Locate the cell with the specified text and output its [X, Y] center coordinate. 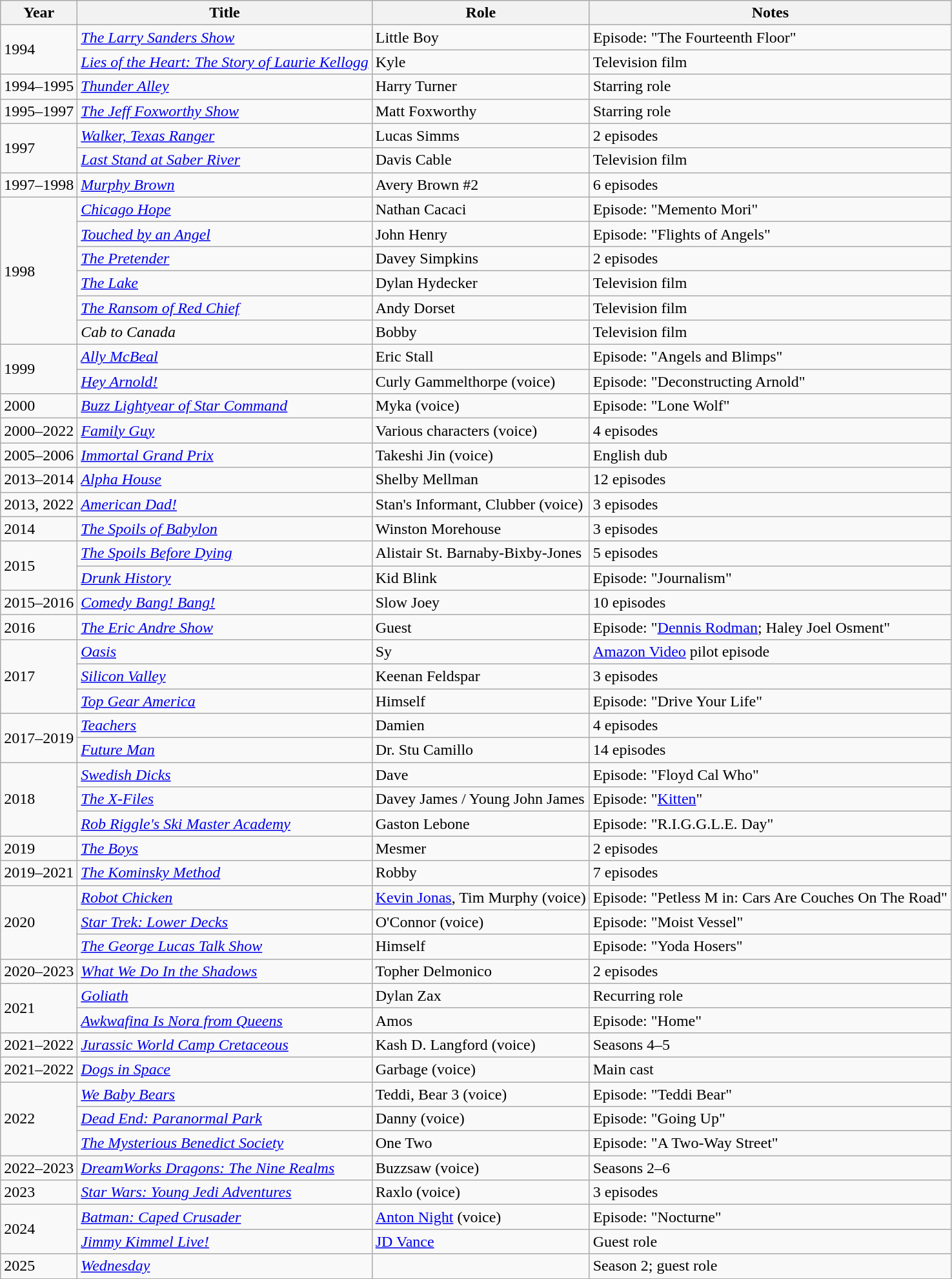
1994 [39, 50]
What We Do In the Shadows [225, 971]
Dylan Zax [480, 996]
6 episodes [770, 185]
Alpha House [225, 480]
Teachers [225, 726]
Lucas Simms [480, 136]
1997–1998 [39, 185]
Takeshi Jin (voice) [480, 455]
2020 [39, 922]
Batman: Caped Crusader [225, 1217]
Guest [480, 627]
Keenan Feldspar [480, 676]
2000 [39, 406]
Episode: "Nocturne" [770, 1217]
Amos [480, 1020]
2023 [39, 1192]
Dylan Hydecker [480, 283]
Bobby [480, 333]
Harry Turner [480, 87]
Role [480, 13]
2013–2014 [39, 480]
Episode: "A Two-Way Street" [770, 1143]
Season 2; guest role [770, 1266]
Episode: "Flights of Angels" [770, 234]
Episode: "Yoda Hosers" [770, 946]
Episode: "Journalism" [770, 578]
Immortal Grand Prix [225, 455]
Episode: "R.I.G.G.L.E. Day" [770, 824]
The Spoils of Babylon [225, 529]
Teddi, Bear 3 (voice) [480, 1094]
The Jeff Foxworthy Show [225, 111]
Episode: "Floyd Cal Who" [770, 775]
Kash D. Langford (voice) [480, 1045]
Davey Simpkins [480, 258]
Eric Stall [480, 357]
Lies of the Heart: The Story of Laurie Kellogg [225, 62]
Ally McBeal [225, 357]
Topher Delmonico [480, 971]
Rob Riggle's Ski Master Academy [225, 824]
Notes [770, 13]
One Two [480, 1143]
Episode: "Angels and Blimps" [770, 357]
Hey Arnold! [225, 382]
The Eric Andre Show [225, 627]
2019–2021 [39, 873]
Guest role [770, 1242]
Comedy Bang! Bang! [225, 602]
Recurring role [770, 996]
1994–1995 [39, 87]
Raxlo (voice) [480, 1192]
1995–1997 [39, 111]
Kyle [480, 62]
American Dad! [225, 504]
2017–2019 [39, 738]
Goliath [225, 996]
Danny (voice) [480, 1119]
7 episodes [770, 873]
2013, 2022 [39, 504]
The Ransom of Red Chief [225, 308]
Episode: "The Fourteenth Floor" [770, 37]
2024 [39, 1229]
2018 [39, 799]
Swedish Dicks [225, 775]
Episode: "Going Up" [770, 1119]
Jurassic World Camp Cretaceous [225, 1045]
Episode: "Kitten" [770, 799]
Seasons 2–6 [770, 1168]
The George Lucas Talk Show [225, 946]
2021 [39, 1008]
The Pretender [225, 258]
Awkwafina Is Nora from Queens [225, 1020]
2014 [39, 529]
Episode: "Dennis Rodman; Haley Joel Osment" [770, 627]
Episode: "Home" [770, 1020]
Silicon Valley [225, 676]
Seasons 4–5 [770, 1045]
Mesmer [480, 848]
Alistair St. Barnaby-Bixby-Jones [480, 553]
Oasis [225, 651]
Murphy Brown [225, 185]
10 episodes [770, 602]
Slow Joey [480, 602]
12 episodes [770, 480]
Myka (voice) [480, 406]
Matt Foxworthy [480, 111]
Amazon Video pilot episode [770, 651]
JD Vance [480, 1242]
Thunder Alley [225, 87]
We Baby Bears [225, 1094]
2015 [39, 566]
2016 [39, 627]
Shelby Mellman [480, 480]
Main cast [770, 1069]
Family Guy [225, 431]
Star Trek: Lower Decks [225, 922]
5 episodes [770, 553]
Garbage (voice) [480, 1069]
Wednesday [225, 1266]
Chicago Hope [225, 209]
14 episodes [770, 750]
The Lake [225, 283]
Episode: "Moist Vessel" [770, 922]
Kevin Jonas, Tim Murphy (voice) [480, 897]
2020–2023 [39, 971]
Dave [480, 775]
Touched by an Angel [225, 234]
Curly Gammelthorpe (voice) [480, 382]
Anton Night (voice) [480, 1217]
Top Gear America [225, 701]
O'Connor (voice) [480, 922]
Kid Blink [480, 578]
Stan's Informant, Clubber (voice) [480, 504]
The Larry Sanders Show [225, 37]
Dogs in Space [225, 1069]
Episode: "Drive Your Life" [770, 701]
2022 [39, 1119]
Various characters (voice) [480, 431]
Andy Dorset [480, 308]
1998 [39, 271]
2019 [39, 848]
Nathan Cacaci [480, 209]
Dead End: Paranormal Park [225, 1119]
Future Man [225, 750]
Buzzsaw (voice) [480, 1168]
Walker, Texas Ranger [225, 136]
English dub [770, 455]
Buzz Lightyear of Star Command [225, 406]
2005–2006 [39, 455]
The Boys [225, 848]
Episode: "Deconstructing Arnold" [770, 382]
Winston Morehouse [480, 529]
John Henry [480, 234]
2017 [39, 676]
Episode: "Memento Mori" [770, 209]
2025 [39, 1266]
Gaston Lebone [480, 824]
Year [39, 13]
Cab to Canada [225, 333]
Sy [480, 651]
Episode: "Petless M in: Cars Are Couches On The Road" [770, 897]
Jimmy Kimmel Live! [225, 1242]
The Kominsky Method [225, 873]
The Spoils Before Dying [225, 553]
2022–2023 [39, 1168]
Robot Chicken [225, 897]
Drunk History [225, 578]
Last Stand at Saber River [225, 160]
Damien [480, 726]
Title [225, 13]
2015–2016 [39, 602]
Little Boy [480, 37]
2000–2022 [39, 431]
The Mysterious Benedict Society [225, 1143]
Episode: "Teddi Bear" [770, 1094]
1997 [39, 148]
Star Wars: Young Jedi Adventures [225, 1192]
1999 [39, 369]
Davey James / Young John James [480, 799]
Episode: "Lone Wolf" [770, 406]
Robby [480, 873]
Davis Cable [480, 160]
Dr. Stu Camillo [480, 750]
The X-Files [225, 799]
Avery Brown #2 [480, 185]
DreamWorks Dragons: The Nine Realms [225, 1168]
